Capture the cell that displays the provided text and extract its (X, Y) central coordinate. 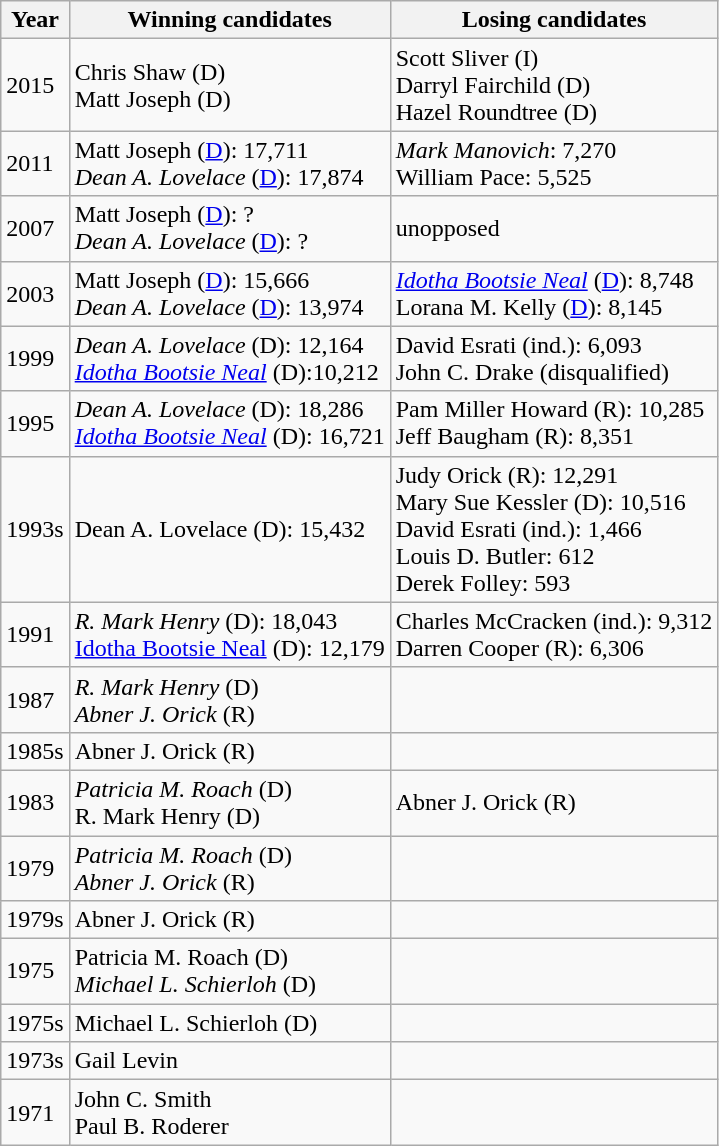
Dean A. Lovelace (D): 12,164 Idotha Bootsie Neal (D):10,212 (230, 358)
1979 (35, 868)
Michael L. Schierloh (D) (230, 1023)
1983 (35, 802)
2003 (35, 294)
1999 (35, 358)
Patricia M. Roach (D)R. Mark Henry (D) (230, 802)
Chris Shaw (D)Matt Joseph (D) (230, 85)
Gail Levin (230, 1061)
Patricia M. Roach (D)Abner J. Orick (R) (230, 868)
Matt Joseph (D): 15,666Dean A. Lovelace (D): 13,974 (230, 294)
2007 (35, 228)
unopposed (554, 228)
Patricia M. Roach (D)Michael L. Schierloh (D) (230, 972)
Pam Miller Howard (R): 10,285Jeff Baugham (R): 8,351 (554, 424)
2015 (35, 85)
1995 (35, 424)
Scott Sliver (I)Darryl Fairchild (D)Hazel Roundtree (D) (554, 85)
1975 (35, 972)
Judy Orick (R): 12,291Mary Sue Kessler (D): 10,516David Esrati (ind.): 1,466Louis D. Butler: 612Derek Folley: 593 (554, 529)
Losing candidates (554, 20)
1971 (35, 1112)
R. Mark Henry (D)Abner J. Orick (R) (230, 700)
Dean A. Lovelace (D): 18,286Idotha Bootsie Neal (D): 16,721 (230, 424)
1991 (35, 634)
Dean A. Lovelace (D): 15,432 (230, 529)
Year (35, 20)
David Esrati (ind.): 6,093John C. Drake (disqualified) (554, 358)
Matt Joseph (D): ?Dean A. Lovelace (D): ? (230, 228)
Mark Manovich: 7,270William Pace: 5,525 (554, 164)
John C. SmithPaul B. Roderer (230, 1112)
1975s (35, 1023)
1985s (35, 751)
2011 (35, 164)
1987 (35, 700)
1973s (35, 1061)
Winning candidates (230, 20)
1993s (35, 529)
Idotha Bootsie Neal (D): 8,748Lorana M. Kelly (D): 8,145 (554, 294)
R. Mark Henry (D): 18,043Idotha Bootsie Neal (D): 12,179 (230, 634)
Matt Joseph (D): 17,711Dean A. Lovelace (D): 17,874 (230, 164)
Charles McCracken (ind.): 9,312Darren Cooper (R): 6,306 (554, 634)
1979s (35, 920)
